Scan for the cell matching the given text and deliver its [x, y] coordinate at center. 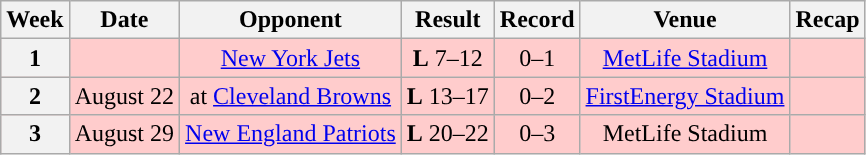
FirstEnergy Stadium [685, 96]
August 22 [124, 96]
3 [35, 134]
New York Jets [291, 58]
Recap [828, 20]
Week [35, 20]
Date [124, 20]
0–1 [537, 58]
Result [448, 20]
New England Patriots [291, 134]
0–2 [537, 96]
L 7–12 [448, 58]
L 20–22 [448, 134]
L 13–17 [448, 96]
0–3 [537, 134]
1 [35, 58]
Venue [685, 20]
2 [35, 96]
August 29 [124, 134]
Record [537, 20]
Opponent [291, 20]
at Cleveland Browns [291, 96]
